Capture the cell that displays the provided text and extract its (x, y) central coordinate. 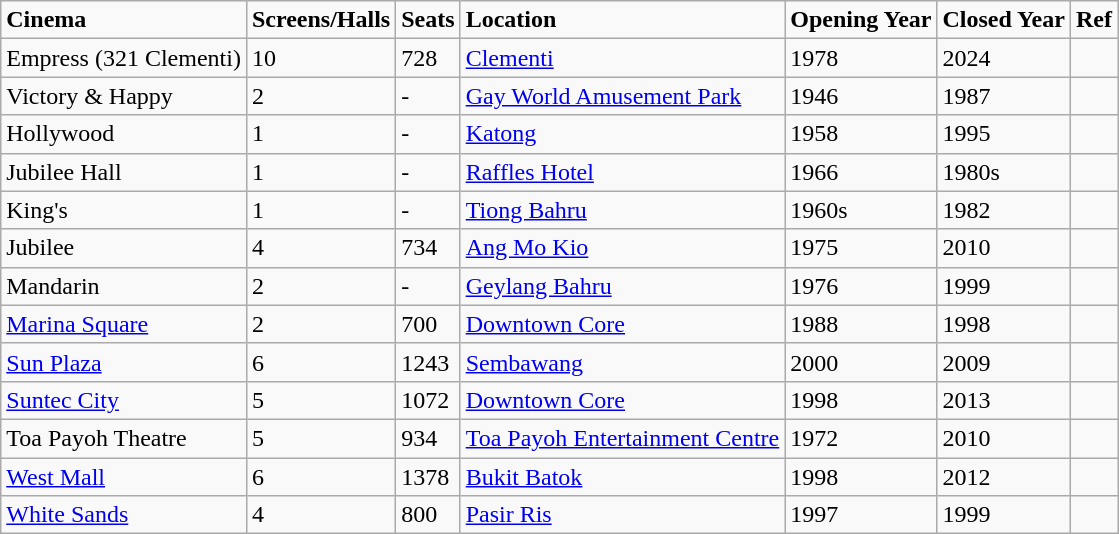
Katong (622, 134)
Cinema (124, 20)
Marina Square (124, 324)
Jubilee Hall (124, 172)
1378 (428, 477)
2009 (1004, 362)
1946 (861, 96)
Screens/Halls (320, 20)
Tiong Bahru (622, 210)
1960s (861, 210)
Empress (321 Clementi) (124, 58)
Victory & Happy (124, 96)
Suntec City (124, 400)
Gay World Amusement Park (622, 96)
1966 (861, 172)
Location (622, 20)
2000 (861, 362)
2024 (1004, 58)
Closed Year (1004, 20)
1243 (428, 362)
King's (124, 210)
1958 (861, 134)
Toa Payoh Entertainment Centre (622, 438)
Ref (1094, 20)
Mandarin (124, 286)
Jubilee (124, 248)
1995 (1004, 134)
Opening Year (861, 20)
West Mall (124, 477)
1997 (861, 515)
Seats (428, 20)
Clementi (622, 58)
1972 (861, 438)
White Sands (124, 515)
Sun Plaza (124, 362)
1975 (861, 248)
1982 (1004, 210)
1072 (428, 400)
Ang Mo Kio (622, 248)
2013 (1004, 400)
1976 (861, 286)
Geylang Bahru (622, 286)
10 (320, 58)
Bukit Batok (622, 477)
1988 (861, 324)
Toa Payoh Theatre (124, 438)
1978 (861, 58)
800 (428, 515)
Raffles Hotel (622, 172)
2012 (1004, 477)
1987 (1004, 96)
734 (428, 248)
Pasir Ris (622, 515)
Hollywood (124, 134)
700 (428, 324)
934 (428, 438)
Sembawang (622, 362)
728 (428, 58)
1980s (1004, 172)
